For the text-containing cell, return its midpoint in [x, y] coordinate format. 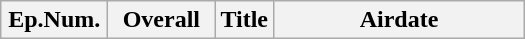
Title [244, 20]
Ep.Num. [54, 20]
Overall [162, 20]
Airdate [398, 20]
